Determine the [x, y] coordinate at the center of the cell enclosing the given text.  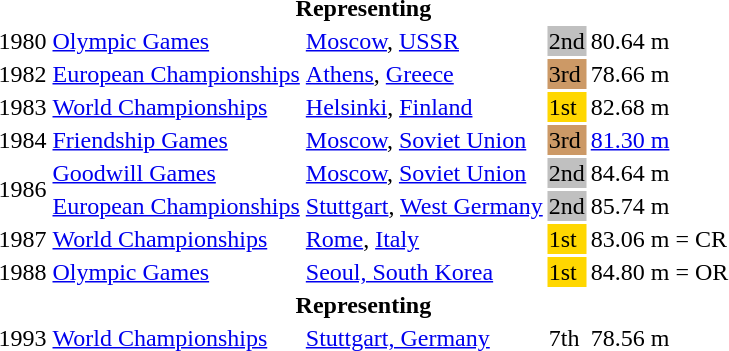
Athens, Greece [424, 74]
Helsinki, Finland [424, 107]
Moscow, USSR [424, 41]
Rome, Italy [424, 239]
Seoul, South Korea [424, 272]
Friendship Games [176, 140]
Stuttgart, West Germany [424, 206]
Goodwill Games [176, 173]
